Scan for the cell matching the given text and deliver its (x, y) coordinate at center. 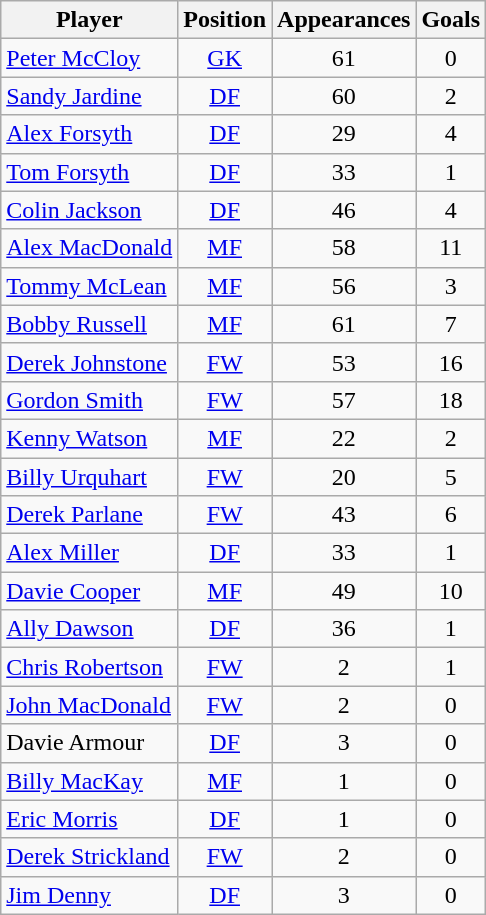
Tommy McLean (90, 286)
Colin Jackson (90, 210)
Alex MacDonald (90, 248)
Alex Forsyth (90, 134)
Peter McCloy (90, 58)
Bobby Russell (90, 324)
56 (344, 286)
Derek Strickland (90, 857)
Goals (451, 20)
Ally Dawson (90, 629)
Billy Urquhart (90, 477)
53 (344, 362)
Position (225, 20)
Chris Robertson (90, 667)
5 (451, 477)
Appearances (344, 20)
10 (451, 591)
46 (344, 210)
16 (451, 362)
22 (344, 438)
36 (344, 629)
Alex Miller (90, 553)
Derek Parlane (90, 515)
18 (451, 400)
29 (344, 134)
11 (451, 248)
58 (344, 248)
Gordon Smith (90, 400)
57 (344, 400)
Tom Forsyth (90, 172)
Derek Johnstone (90, 362)
Player (90, 20)
43 (344, 515)
John MacDonald (90, 705)
Eric Morris (90, 819)
Davie Armour (90, 743)
20 (344, 477)
7 (451, 324)
GK (225, 58)
49 (344, 591)
Davie Cooper (90, 591)
Sandy Jardine (90, 96)
60 (344, 96)
6 (451, 515)
Kenny Watson (90, 438)
Billy MacKay (90, 781)
Jim Denny (90, 895)
